Scan for the cell matching the given text and deliver its (X, Y) coordinate at center. 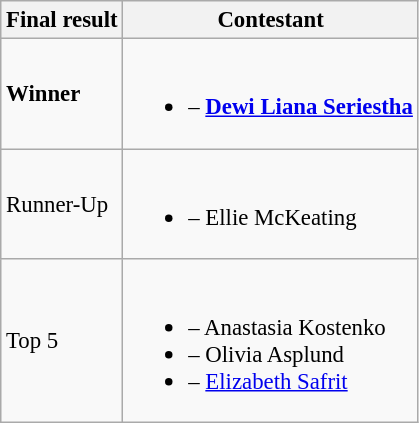
Runner-Up (62, 204)
Contestant (270, 20)
– Dewi Liana Seriestha (270, 94)
Final result (62, 20)
– Ellie McKeating (270, 204)
Winner (62, 94)
Top 5 (62, 341)
– Anastasia Kostenko – Olivia Asplund – Elizabeth Safrit (270, 341)
